Identify which cell holds the provided text, then report its (x, y) central coordinate. 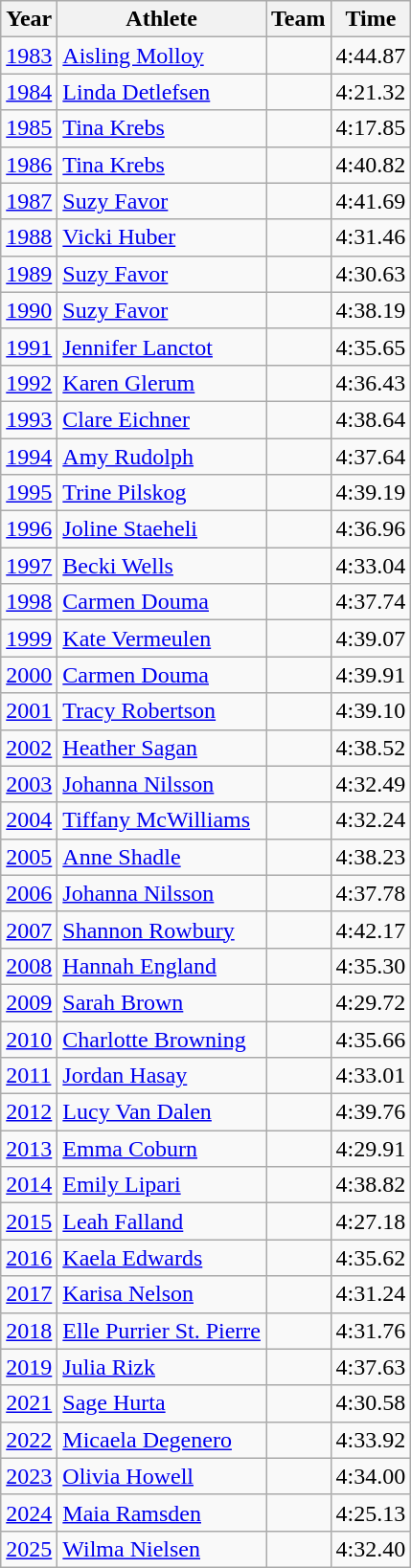
2017 (29, 1294)
4:37.63 (371, 1367)
4:33.92 (371, 1440)
4:37.64 (371, 457)
4:32.40 (371, 1549)
4:30.58 (371, 1403)
4:35.65 (371, 347)
1987 (29, 201)
4:37.74 (371, 602)
4:29.91 (371, 1149)
1983 (29, 56)
4:32.24 (371, 820)
2007 (29, 930)
Julia Rizk (162, 1367)
Olivia Howell (162, 1476)
Emily Lipari (162, 1185)
2001 (29, 711)
2011 (29, 1076)
Sarah Brown (162, 1002)
Kate Vermeulen (162, 638)
Aisling Molloy (162, 56)
2009 (29, 1002)
2008 (29, 966)
4:36.43 (371, 383)
4:38.82 (371, 1185)
1988 (29, 237)
4:38.52 (371, 748)
4:34.00 (371, 1476)
Lucy Van Dalen (162, 1112)
4:35.30 (371, 966)
Sage Hurta (162, 1403)
Vicki Huber (162, 237)
4:21.32 (371, 92)
2014 (29, 1185)
4:35.66 (371, 1039)
Athlete (162, 19)
4:39.76 (371, 1112)
Karisa Nelson (162, 1294)
Joline Staeheli (162, 529)
Anne Shadle (162, 857)
Year (29, 19)
1993 (29, 419)
4:40.82 (371, 165)
4:30.63 (371, 274)
4:44.87 (371, 56)
2005 (29, 857)
1986 (29, 165)
4:35.62 (371, 1258)
2015 (29, 1221)
1999 (29, 638)
Hannah England (162, 966)
Emma Coburn (162, 1149)
Heather Sagan (162, 748)
Becki Wells (162, 566)
Time (371, 19)
Wilma Nielsen (162, 1549)
1992 (29, 383)
4:39.07 (371, 638)
1990 (29, 310)
4:31.76 (371, 1331)
1994 (29, 457)
1989 (29, 274)
2003 (29, 784)
4:31.24 (371, 1294)
2019 (29, 1367)
Amy Rudolph (162, 457)
Micaela Degenero (162, 1440)
4:39.10 (371, 711)
2002 (29, 748)
Elle Purrier St. Pierre (162, 1331)
Jennifer Lanctot (162, 347)
1991 (29, 347)
4:25.13 (371, 1512)
Clare Eichner (162, 419)
Leah Falland (162, 1221)
2022 (29, 1440)
4:32.49 (371, 784)
Maia Ramsden (162, 1512)
4:42.17 (371, 930)
2012 (29, 1112)
2010 (29, 1039)
Shannon Rowbury (162, 930)
4:41.69 (371, 201)
2000 (29, 675)
2021 (29, 1403)
2024 (29, 1512)
Charlotte Browning (162, 1039)
4:31.46 (371, 237)
2023 (29, 1476)
Jordan Hasay (162, 1076)
4:29.72 (371, 1002)
Trine Pilskog (162, 493)
Karen Glerum (162, 383)
4:33.01 (371, 1076)
4:36.96 (371, 529)
1995 (29, 493)
4:27.18 (371, 1221)
4:38.64 (371, 419)
1984 (29, 92)
4:38.19 (371, 310)
2025 (29, 1549)
2006 (29, 893)
4:33.04 (371, 566)
2004 (29, 820)
4:39.19 (371, 493)
1985 (29, 128)
4:37.78 (371, 893)
4:38.23 (371, 857)
Team (299, 19)
2016 (29, 1258)
2013 (29, 1149)
1998 (29, 602)
Linda Detlefsen (162, 92)
Kaela Edwards (162, 1258)
1996 (29, 529)
Tiffany McWilliams (162, 820)
4:17.85 (371, 128)
2018 (29, 1331)
4:39.91 (371, 675)
1997 (29, 566)
Tracy Robertson (162, 711)
